Locate the cell with the specified text and output its [X, Y] center coordinate. 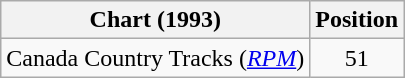
51 [357, 58]
Chart (1993) [156, 20]
Canada Country Tracks (RPM) [156, 58]
Position [357, 20]
